For the text-containing cell, return its midpoint in (X, Y) coordinate format. 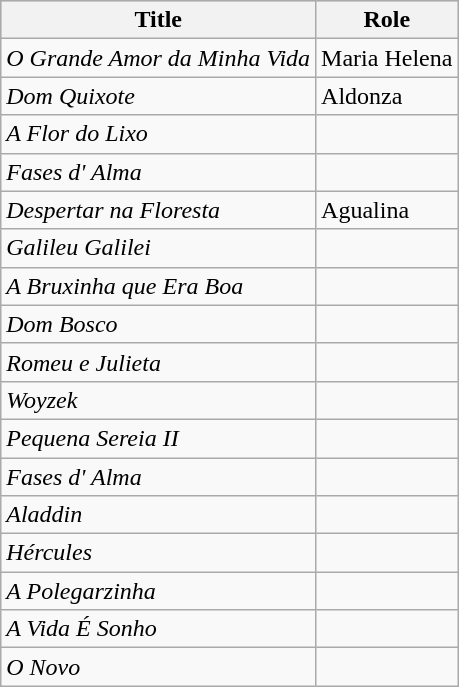
Galileu Galilei (158, 248)
Despertar na Floresta (158, 210)
Pequena Sereia II (158, 438)
Title (158, 20)
Dom Quixote (158, 96)
Dom Bosco (158, 324)
A Bruxinha que Era Boa (158, 286)
A Flor do Lixo (158, 134)
Romeu e Julieta (158, 362)
O Grande Amor da Minha Vida (158, 58)
Woyzek (158, 400)
Agualina (387, 210)
Maria Helena (387, 58)
O Novo (158, 667)
Aladdin (158, 515)
A Vida É Sonho (158, 629)
Role (387, 20)
Aldonza (387, 96)
Hércules (158, 553)
A Polegarzinha (158, 591)
